Determine the (X, Y) coordinate at the center of the cell enclosing the given text.  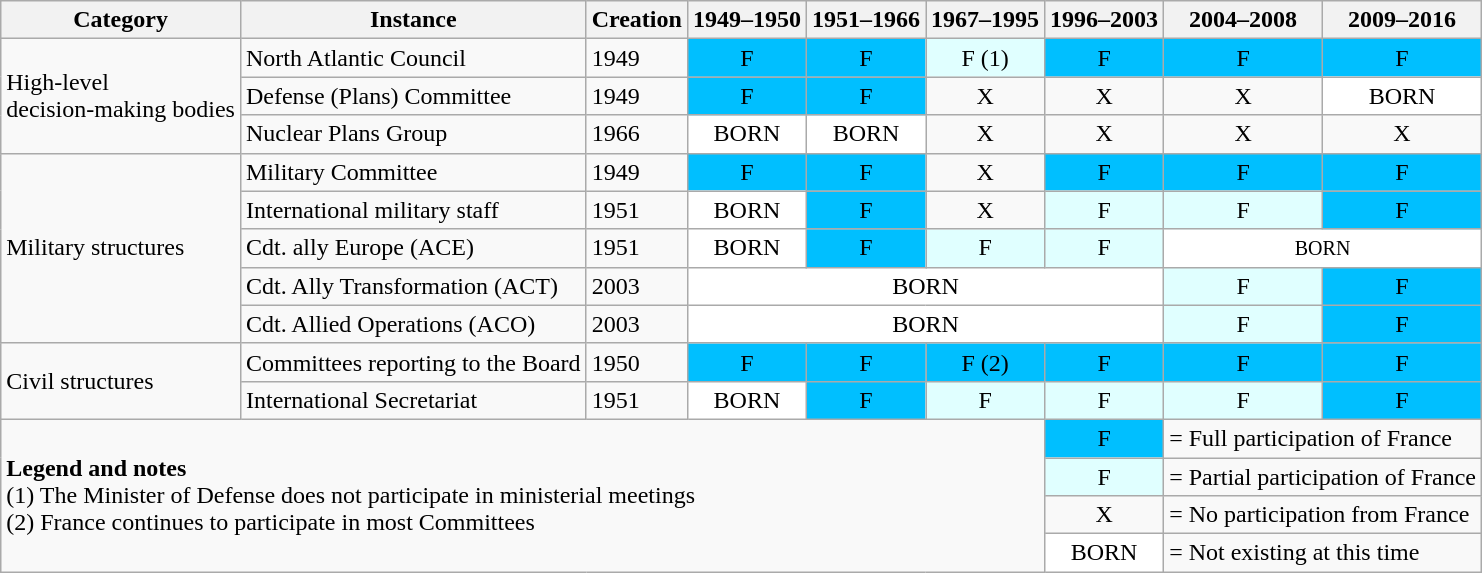
International military staff (413, 210)
1951–1966 (866, 20)
= Partial participation of France (1323, 477)
North Atlantic Council (413, 58)
Cdt. ally Europe (ACE) (413, 248)
Creation (636, 20)
Legend and notes(1) The Minister of Defense does not participate in ministerial meetings(2) France continues to participate in most Committees (523, 495)
= Full participation of France (1323, 438)
Nuclear Plans Group (413, 134)
Cdt. Allied Operations (ACO) (413, 324)
1996–2003 (1104, 20)
1967–1995 (986, 20)
Civil structures (121, 381)
1950 (636, 362)
1966 (636, 134)
High-leveldecision-making bodies (121, 96)
= Not existing at this time (1323, 553)
= No participation from France (1323, 515)
International Secretariat (413, 400)
2009–2016 (1402, 20)
F (1) (986, 58)
Military structures (121, 248)
Committees reporting to the Board (413, 362)
Military Committee (413, 172)
Cdt. Ally Transformation (ACT) (413, 286)
Instance (413, 20)
2004–2008 (1244, 20)
F (2) (986, 362)
1949–1950 (746, 20)
Defense (Plans) Committee (413, 96)
Category (121, 20)
